Pinpoint the cell where the given text exists, returning its (x, y) midpoint coordinate. 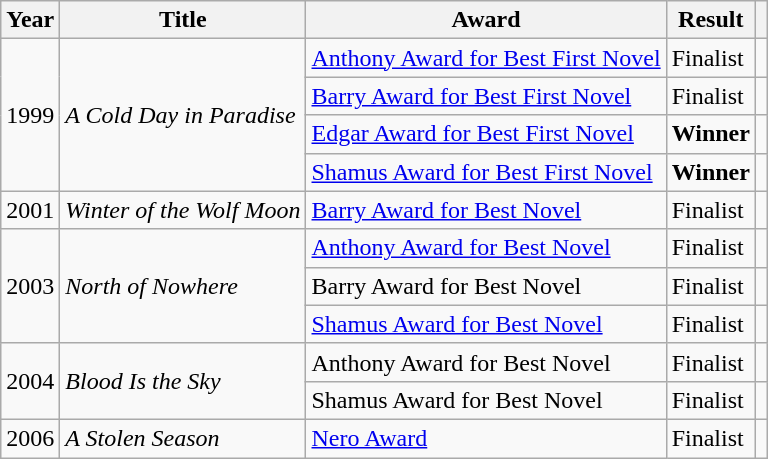
Edgar Award for Best First Novel (486, 134)
Award (486, 20)
North of Nowhere (183, 286)
Result (710, 20)
Anthony Award for Best First Novel (486, 58)
Barry Award for Best First Novel (486, 96)
A Stolen Season (183, 438)
2004 (30, 381)
Winter of the Wolf Moon (183, 210)
2001 (30, 210)
A Cold Day in Paradise (183, 115)
2003 (30, 286)
1999 (30, 115)
Year (30, 20)
Blood Is the Sky (183, 381)
Title (183, 20)
2006 (30, 438)
Nero Award (486, 438)
Shamus Award for Best First Novel (486, 172)
